Scan for the cell matching the given text and deliver its [X, Y] coordinate at center. 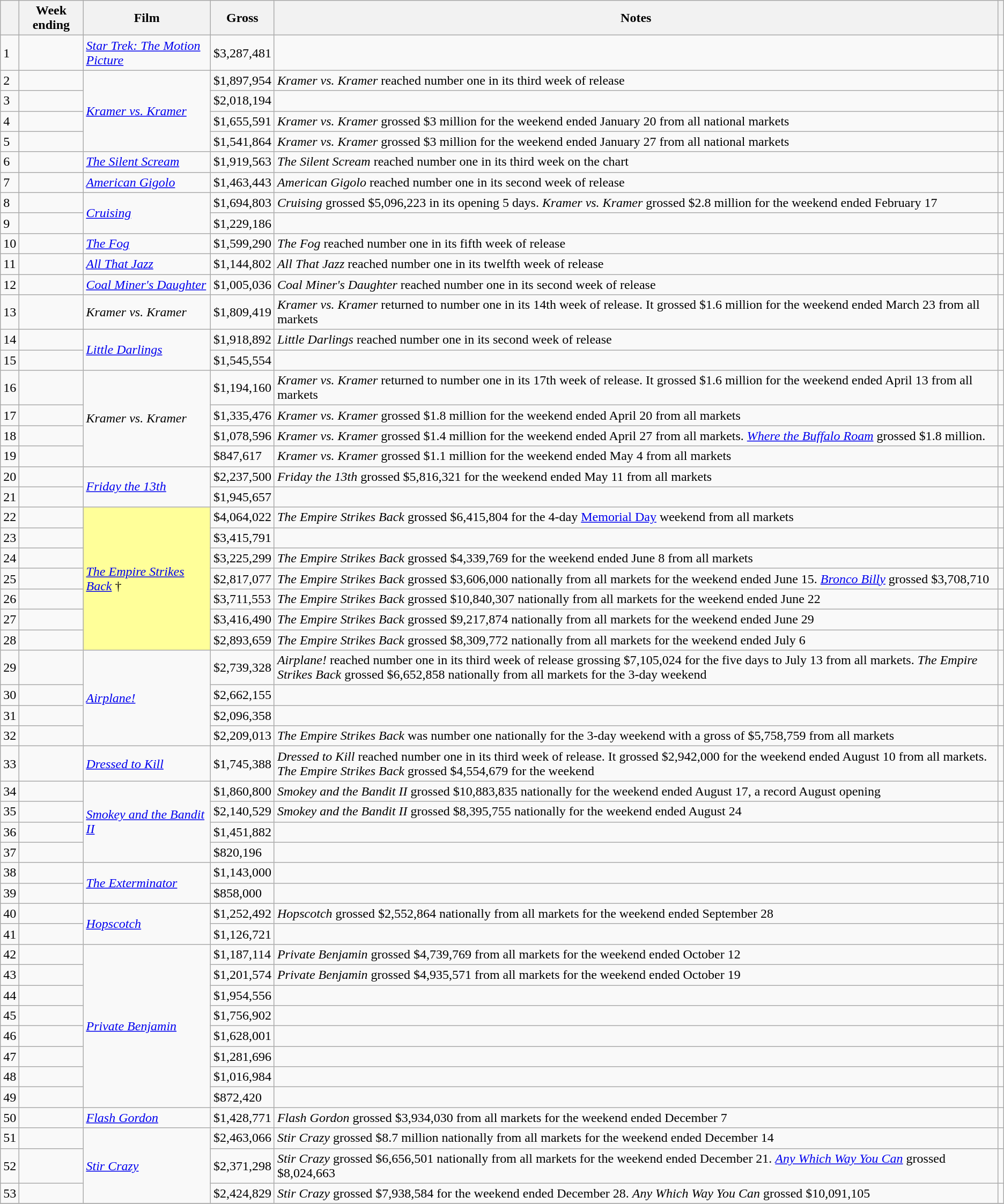
Week ending [51, 18]
Stir Crazy [147, 1165]
$2,817,077 [242, 578]
All That Jazz reached number one in its twelfth week of release [636, 264]
$872,420 [242, 1097]
17 [10, 415]
Smokey and the Bandit II [147, 822]
All That Jazz [147, 264]
Cruising grossed $5,096,223 in its opening 5 days. Kramer vs. Kramer grossed $2.8 million for the weekend ended February 17 [636, 203]
48 [10, 1077]
14 [10, 340]
33 [10, 763]
Kramer vs. Kramer grossed $1.8 million for the weekend ended April 20 from all markets [636, 415]
$1,194,160 [242, 388]
The Fog reached number one in its fifth week of release [636, 243]
Smokey and the Bandit II grossed $8,395,755 nationally for the weekend ended August 24 [636, 812]
The Silent Scream reached number one in its third week on the chart [636, 162]
Film [147, 18]
$3,415,791 [242, 538]
$4,064,022 [242, 517]
52 [10, 1165]
1 [10, 53]
$2,140,529 [242, 812]
$858,000 [242, 893]
$1,078,596 [242, 436]
24 [10, 558]
$1,954,556 [242, 995]
Kramer vs. Kramer returned to number one in its 14th week of release. It grossed $1.6 million for the weekend ended March 23 from all markets [636, 312]
Flash Gordon grossed $3,934,030 from all markets for the weekend ended December 7 [636, 1118]
Hopscotch grossed $2,552,864 nationally from all markets for the weekend ended September 28 [636, 913]
The Empire Strikes Back grossed $3,606,000 nationally from all markets for the weekend ended June 15. Bronco Billy grossed $3,708,710 [636, 578]
Stir Crazy grossed $8.7 million nationally from all markets for the weekend ended December 14 [636, 1138]
37 [10, 852]
45 [10, 1016]
Little Darlings reached number one in its second week of release [636, 340]
3 [10, 101]
11 [10, 264]
Coal Miner's Daughter reached number one in its second week of release [636, 285]
$2,096,358 [242, 716]
The Empire Strikes Back grossed $6,415,804 for the 4-day Memorial Day weekend from all markets [636, 517]
Gross [242, 18]
The Empire Strikes Back † [147, 578]
44 [10, 995]
The Empire Strikes Back grossed $4,339,769 for the weekend ended June 8 from all markets [636, 558]
$1,252,492 [242, 913]
$2,237,500 [242, 477]
$1,144,802 [242, 264]
38 [10, 873]
$1,187,114 [242, 954]
$1,919,563 [242, 162]
The Fog [147, 243]
Airplane! [147, 698]
$1,428,771 [242, 1118]
$2,739,328 [242, 668]
$1,745,388 [242, 763]
$1,005,036 [242, 285]
Hopscotch [147, 924]
Kramer vs. Kramer grossed $3 million for the weekend ended January 20 from all national markets [636, 121]
Dressed to Kill [147, 763]
18 [10, 436]
$2,893,659 [242, 640]
$1,628,001 [242, 1036]
$1,860,800 [242, 791]
$1,451,882 [242, 832]
50 [10, 1118]
American Gigolo [147, 182]
The Empire Strikes Back was number one nationally for the 3-day weekend with a gross of $5,758,759 from all markets [636, 736]
The Empire Strikes Back grossed $10,840,307 nationally from all markets for the weekend ended June 22 [636, 599]
8 [10, 203]
51 [10, 1138]
$2,209,013 [242, 736]
23 [10, 538]
22 [10, 517]
36 [10, 832]
Flash Gordon [147, 1118]
$1,655,591 [242, 121]
$1,281,696 [242, 1057]
2 [10, 80]
35 [10, 812]
$2,371,298 [242, 1165]
Little Darlings [147, 350]
$1,809,419 [242, 312]
4 [10, 121]
Private Benjamin grossed $4,739,769 from all markets for the weekend ended October 12 [636, 954]
Stir Crazy grossed $6,656,501 nationally from all markets for the weekend ended December 21. Any Which Way You Can grossed $8,024,663 [636, 1165]
7 [10, 182]
31 [10, 716]
$1,599,290 [242, 243]
49 [10, 1097]
16 [10, 388]
47 [10, 1057]
American Gigolo reached number one in its second week of release [636, 182]
41 [10, 934]
$1,918,892 [242, 340]
$2,463,066 [242, 1138]
Private Benjamin [147, 1025]
Star Trek: The Motion Picture [147, 53]
28 [10, 640]
6 [10, 162]
Kramer vs. Kramer reached number one in its third week of release [636, 80]
$1,463,443 [242, 182]
Private Benjamin grossed $4,935,571 from all markets for the weekend ended October 19 [636, 975]
43 [10, 975]
25 [10, 578]
$2,018,194 [242, 101]
$1,945,657 [242, 497]
Kramer vs. Kramer grossed $3 million for the weekend ended January 27 from all national markets [636, 142]
$1,694,803 [242, 203]
5 [10, 142]
Smokey and the Bandit II grossed $10,883,835 nationally for the weekend ended August 17, a record August opening [636, 791]
12 [10, 285]
20 [10, 477]
30 [10, 695]
27 [10, 619]
$1,545,554 [242, 360]
46 [10, 1036]
Friday the 13th [147, 487]
40 [10, 913]
19 [10, 456]
53 [10, 1193]
15 [10, 360]
$1,016,984 [242, 1077]
The Empire Strikes Back grossed $9,217,874 nationally from all markets for the weekend ended June 29 [636, 619]
39 [10, 893]
The Exterminator [147, 883]
The Silent Scream [147, 162]
$1,756,902 [242, 1016]
29 [10, 668]
Kramer vs. Kramer grossed $1.4 million for the weekend ended April 27 from all markets. Where the Buffalo Roam grossed $1.8 million. [636, 436]
Cruising [147, 213]
Kramer vs. Kramer grossed $1.1 million for the weekend ended May 4 from all markets [636, 456]
The Empire Strikes Back grossed $8,309,772 nationally from all markets for the weekend ended July 6 [636, 640]
$1,126,721 [242, 934]
$1,201,574 [242, 975]
$1,229,186 [242, 223]
$820,196 [242, 852]
42 [10, 954]
Coal Miner's Daughter [147, 285]
$3,711,553 [242, 599]
Stir Crazy grossed $7,938,584 for the weekend ended December 28. Any Which Way You Can grossed $10,091,105 [636, 1193]
$3,225,299 [242, 558]
$3,416,490 [242, 619]
$1,143,000 [242, 873]
34 [10, 791]
$1,897,954 [242, 80]
Friday the 13th grossed $5,816,321 for the weekend ended May 11 from all markets [636, 477]
10 [10, 243]
$1,335,476 [242, 415]
9 [10, 223]
$2,662,155 [242, 695]
21 [10, 497]
13 [10, 312]
$2,424,829 [242, 1193]
26 [10, 599]
$847,617 [242, 456]
$3,287,481 [242, 53]
32 [10, 736]
Kramer vs. Kramer returned to number one in its 17th week of release. It grossed $1.6 million for the weekend ended April 13 from all markets [636, 388]
Notes [636, 18]
$1,541,864 [242, 142]
